Locate the cell with the specified text and output its [X, Y] center coordinate. 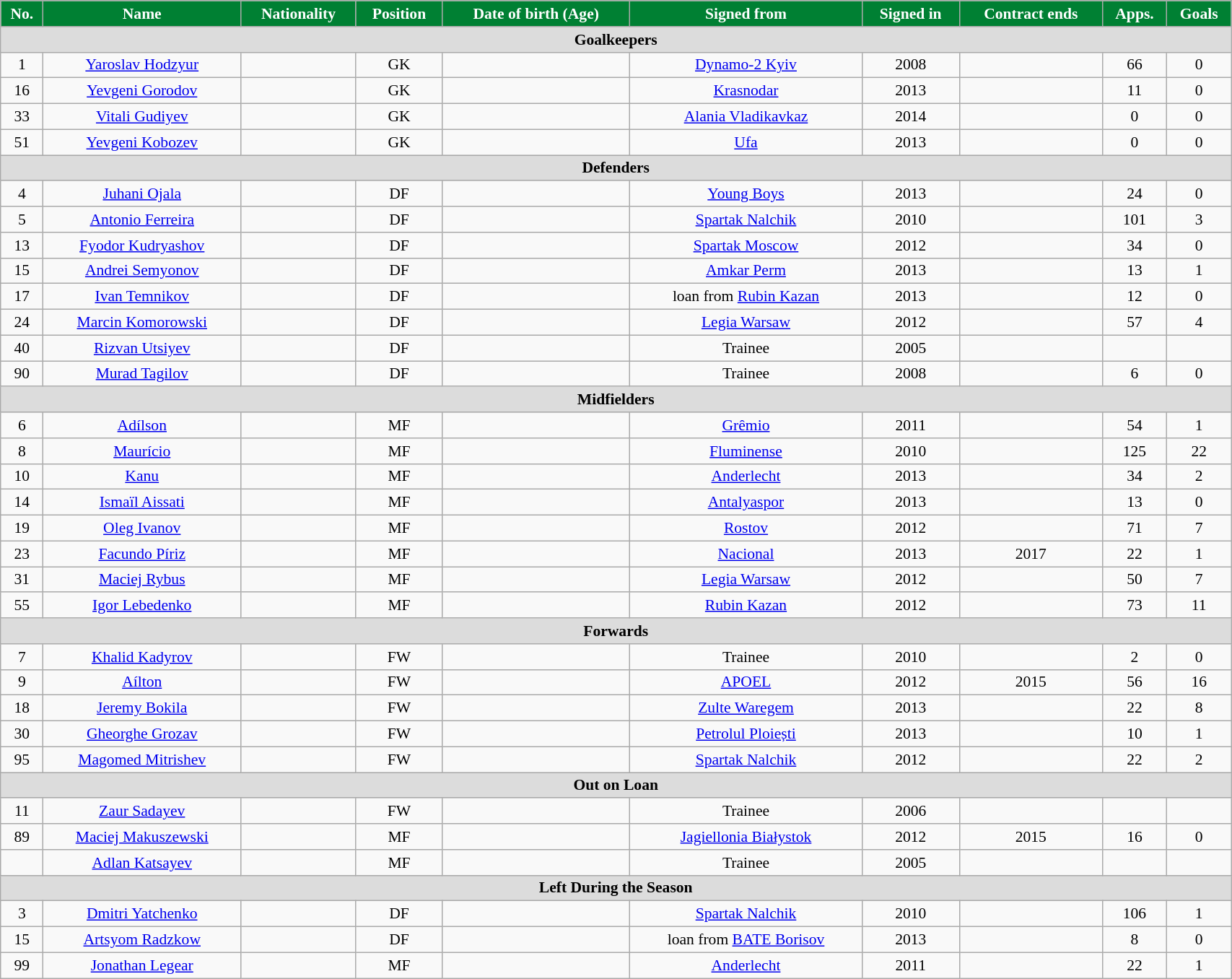
Magomed Mitrishev [142, 760]
Goalkeepers [616, 40]
Nationality [299, 14]
Yevgeni Kobozev [142, 142]
Defenders [616, 168]
Alania Vladikavkaz [746, 117]
Yevgeni Gorodov [142, 91]
Yaroslav Hodzyur [142, 65]
89 [22, 837]
Fluminense [746, 451]
56 [1135, 682]
Forwards [616, 631]
Goals [1200, 14]
Rizvan Utsiyev [142, 348]
Apps. [1135, 14]
Rubin Kazan [746, 606]
Spartak Moscow [746, 245]
9 [22, 682]
Artsyom Radzkow [142, 940]
33 [22, 117]
31 [22, 580]
Khalid Kadyrov [142, 657]
57 [1135, 323]
Signed in [911, 14]
Oleg Ivanov [142, 528]
Zaur Sadayev [142, 812]
Ivan Temnikov [142, 297]
Jonathan Legear [142, 965]
Murad Tagilov [142, 374]
12 [1135, 297]
Jagiellonia Białystok [746, 837]
99 [22, 965]
54 [1135, 425]
Gheorghe Grozav [142, 734]
51 [22, 142]
Amkar Perm [746, 271]
Kanu [142, 477]
Facundo Píriz [142, 554]
23 [22, 554]
Maciej Rybus [142, 580]
Marcin Komorowski [142, 323]
Position [398, 14]
Juhani Ojala [142, 194]
Grêmio [746, 425]
17 [22, 297]
Midfielders [616, 400]
Aílton [142, 682]
Rostov [746, 528]
Fyodor Kudryashov [142, 245]
Andrei Semyonov [142, 271]
Petrolul Ploiești [746, 734]
Igor Lebedenko [142, 606]
101 [1135, 219]
Antonio Ferreira [142, 219]
Contract ends [1031, 14]
Date of birth (Age) [536, 14]
Maciej Makuszewski [142, 837]
loan from BATE Borisov [746, 940]
71 [1135, 528]
Out on Loan [616, 786]
14 [22, 502]
2017 [1031, 554]
73 [1135, 606]
95 [22, 760]
No. [22, 14]
5 [22, 219]
Ismaïl Aissati [142, 502]
18 [22, 708]
19 [22, 528]
106 [1135, 914]
Nacional [746, 554]
Signed from [746, 14]
Adílson [142, 425]
Zulte Waregem [746, 708]
Ufa [746, 142]
Name [142, 14]
66 [1135, 65]
Vitali Gudiyev [142, 117]
Antalyaspor [746, 502]
Dynamo-2 Kyiv [746, 65]
30 [22, 734]
90 [22, 374]
Adlan Katsayev [142, 863]
Krasnodar [746, 91]
Maurício [142, 451]
Jeremy Bokila [142, 708]
40 [22, 348]
50 [1135, 580]
Young Boys [746, 194]
loan from Rubin Kazan [746, 297]
2006 [911, 812]
125 [1135, 451]
55 [22, 606]
Left During the Season [616, 888]
2014 [911, 117]
Dmitri Yatchenko [142, 914]
APOEL [746, 682]
